For the text-containing cell, return its midpoint in (X, Y) coordinate format. 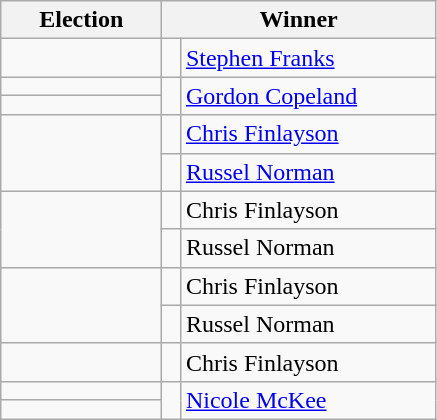
Nicole McKee (308, 400)
Stephen Franks (308, 58)
Election (82, 20)
Winner (299, 20)
Gordon Copeland (308, 96)
